Capture the cell that displays the provided text and extract its [X, Y] central coordinate. 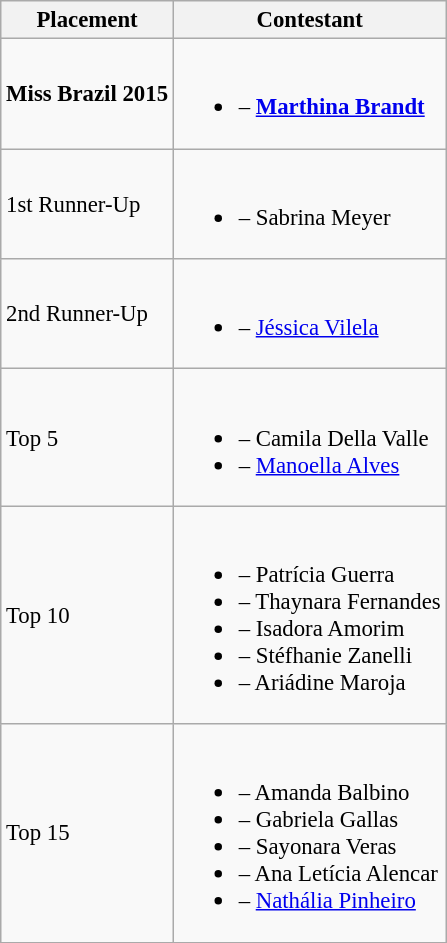
1st Runner-Up [88, 204]
Top 5 [88, 438]
– Sabrina Meyer [310, 204]
Contestant [310, 20]
Top 15 [88, 833]
– Patrícia Guerra – Thaynara Fernandes – Isadora Amorim – Stéfhanie Zanelli – Ariádine Maroja [310, 615]
Top 10 [88, 615]
Placement [88, 20]
Miss Brazil 2015 [88, 94]
– Camila Della Valle – Manoella Alves [310, 438]
2nd Runner-Up [88, 314]
– Jéssica Vilela [310, 314]
– Amanda Balbino – Gabriela Gallas – Sayonara Veras – Ana Letícia Alencar – Nathália Pinheiro [310, 833]
– Marthina Brandt [310, 94]
